Provide the [X, Y] coordinate of the cell's center where the given text is located.  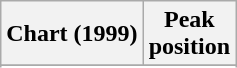
Peak position [189, 34]
Chart (1999) [72, 34]
